Detect which cell encompasses the target text, then output its (x, y) center coordinate. 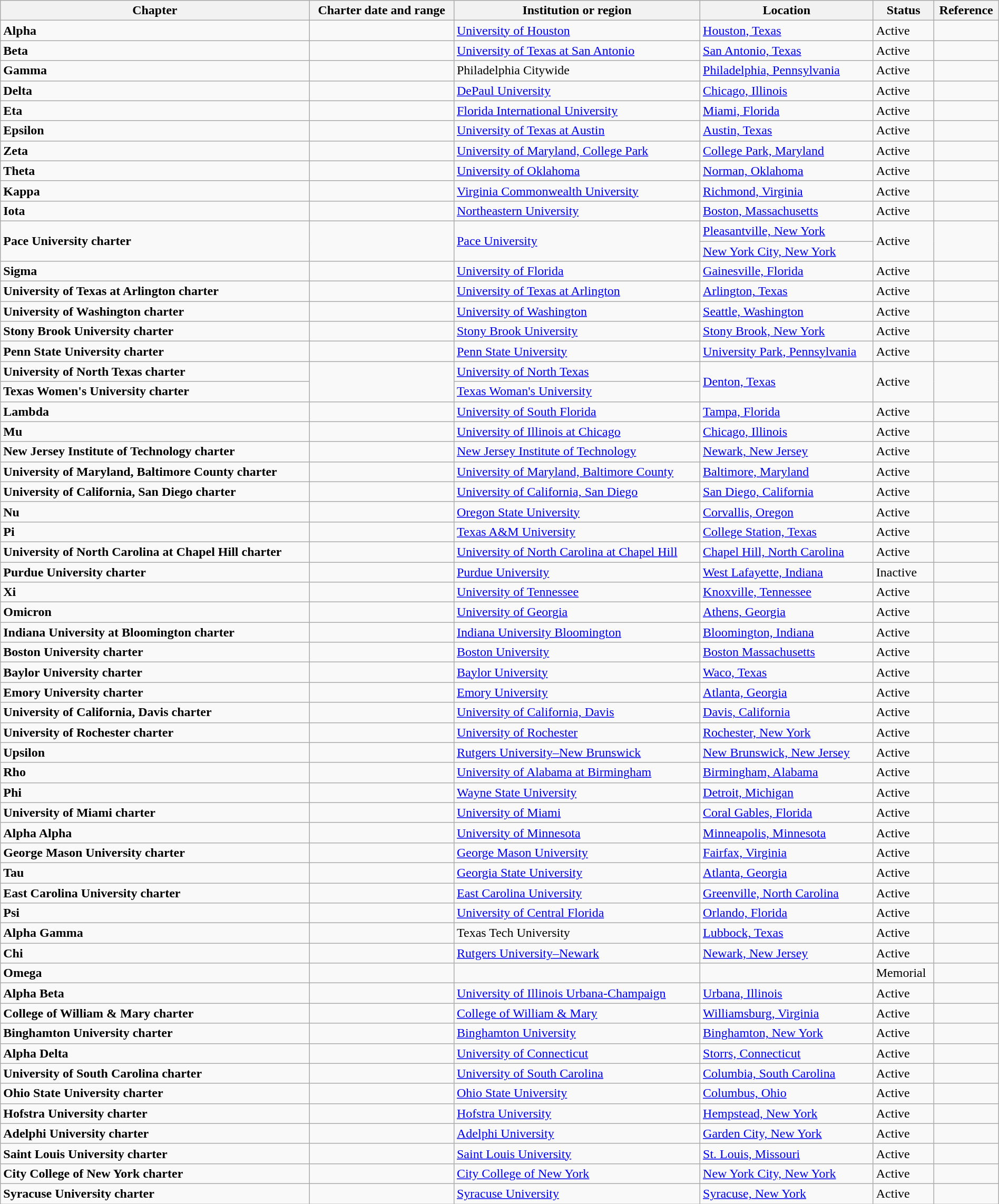
Pleasantville, New York (787, 231)
San Diego, California (787, 492)
University of Rochester (576, 732)
University of Houston (576, 31)
Philadelphia Citywide (576, 71)
Texas Tech University (576, 933)
Pace University charter (155, 241)
Texas Woman's University (576, 391)
Syracuse, New York (787, 1193)
University of North Texas (576, 371)
Psi (155, 913)
University of Alabama at Birmingham (576, 772)
University of Texas at Austin (576, 131)
Corvallis, Oregon (787, 512)
University of Texas at Arlington charter (155, 291)
Adelphi University charter (155, 1133)
Orlando, Florida (787, 913)
New Jersey Institute of Technology charter (155, 452)
University of South Carolina charter (155, 1073)
Tau (155, 873)
Chi (155, 953)
Boston, Massachusetts (787, 211)
Hofstra University charter (155, 1113)
University of South Carolina (576, 1073)
College of William & Mary charter (155, 1013)
University of Central Florida (576, 913)
Saint Louis University (576, 1153)
College of William & Mary (576, 1013)
Omicron (155, 612)
Georgia State University (576, 873)
University of Illinois at Chicago (576, 432)
Boston University charter (155, 652)
Stony Brook, New York (787, 331)
San Antonio, Texas (787, 51)
University of California, San Diego (576, 492)
Florida International University (576, 111)
Memorial (903, 973)
Alpha Delta (155, 1053)
Upsilon (155, 752)
Chapter (155, 11)
Charter date and range (381, 11)
University of California, Davis (576, 712)
University of Maryland, College Park (576, 151)
University Park, Pennsylvania (787, 351)
Pace University (576, 241)
University of Washington (576, 311)
East Carolina University (576, 893)
Houston, Texas (787, 31)
College Station, Texas (787, 532)
Zeta (155, 151)
Texas Women's University charter (155, 391)
Fairfax, Virginia (787, 853)
Syracuse University (576, 1193)
Boston University (576, 652)
Rutgers University–Newark (576, 953)
Eta (155, 111)
Epsilon (155, 131)
Birmingham, Alabama (787, 772)
Alpha Alpha (155, 833)
St. Louis, Missouri (787, 1153)
City College of New York (576, 1173)
Mu (155, 432)
Emory University charter (155, 692)
Baltimore, Maryland (787, 472)
West Lafayette, Indiana (787, 572)
Richmond, Virginia (787, 191)
Penn State University charter (155, 351)
University of Washington charter (155, 311)
Athens, Georgia (787, 612)
University of California, San Diego charter (155, 492)
University of Connecticut (576, 1053)
Saint Louis University charter (155, 1153)
Adelphi University (576, 1133)
Urbana, Illinois (787, 993)
Virginia Commonwealth University (576, 191)
University of Maryland, Baltimore County charter (155, 472)
George Mason University (576, 853)
Xi (155, 592)
Pi (155, 532)
University of North Texas charter (155, 371)
Hempstead, New York (787, 1113)
University of Maryland, Baltimore County (576, 472)
Alpha Gamma (155, 933)
University of Oklahoma (576, 171)
Omega (155, 973)
Stony Brook University charter (155, 331)
Minneapolis, Minnesota (787, 833)
Alpha Beta (155, 993)
Austin, Texas (787, 131)
University of Florida (576, 271)
Purdue University (576, 572)
Waco, Texas (787, 672)
Knoxville, Tennessee (787, 592)
Columbia, South Carolina (787, 1073)
Reference (966, 11)
Purdue University charter (155, 572)
Philadelphia, Pennsylvania (787, 71)
East Carolina University charter (155, 893)
City College of New York charter (155, 1173)
Davis, California (787, 712)
Theta (155, 171)
Storrs, Connecticut (787, 1053)
Gamma (155, 71)
University of Miami (576, 813)
Tampa, Florida (787, 412)
Inactive (903, 572)
Delta (155, 91)
New Jersey Institute of Technology (576, 452)
University of South Florida (576, 412)
Norman, Oklahoma (787, 171)
Boston Massachusetts (787, 652)
Northeastern University (576, 211)
Rutgers University–New Brunswick (576, 752)
Miami, Florida (787, 111)
Iota (155, 211)
Indiana University at Bloomington charter (155, 632)
DePaul University (576, 91)
Emory University (576, 692)
Ohio State University (576, 1093)
Chapel Hill, North Carolina (787, 552)
Coral Gables, Florida (787, 813)
Greenville, North Carolina (787, 893)
Williamsburg, Virginia (787, 1013)
Gainesville, Florida (787, 271)
Binghamton University (576, 1033)
University of Texas at Arlington (576, 291)
Columbus, Ohio (787, 1093)
George Mason University charter (155, 853)
University of Illinois Urbana-Champaign (576, 993)
Sigma (155, 271)
Syracuse University charter (155, 1193)
Kappa (155, 191)
Location (787, 11)
University of Texas at San Antonio (576, 51)
University of Rochester charter (155, 732)
Seattle, Washington (787, 311)
Garden City, New York (787, 1133)
Bloomington, Indiana (787, 632)
Lambda (155, 412)
University of Tennessee (576, 592)
New Brunswick, New Jersey (787, 752)
College Park, Maryland (787, 151)
Hofstra University (576, 1113)
Wayne State University (576, 792)
Lubbock, Texas (787, 933)
Status (903, 11)
Beta (155, 51)
University of Miami charter (155, 813)
Rho (155, 772)
Alpha (155, 31)
Binghamton, New York (787, 1033)
Texas A&M University (576, 532)
Rochester, New York (787, 732)
Baylor University (576, 672)
University of Minnesota (576, 833)
University of Georgia (576, 612)
Stony Brook University (576, 331)
Institution or region (576, 11)
University of California, Davis charter (155, 712)
Phi (155, 792)
Oregon State University (576, 512)
University of North Carolina at Chapel Hill (576, 552)
Denton, Texas (787, 381)
Binghamton University charter (155, 1033)
Detroit, Michigan (787, 792)
Indiana University Bloomington (576, 632)
Ohio State University charter (155, 1093)
Nu (155, 512)
Penn State University (576, 351)
Arlington, Texas (787, 291)
Baylor University charter (155, 672)
University of North Carolina at Chapel Hill charter (155, 552)
